Detect which cell encompasses the target text, then output its [x, y] center coordinate. 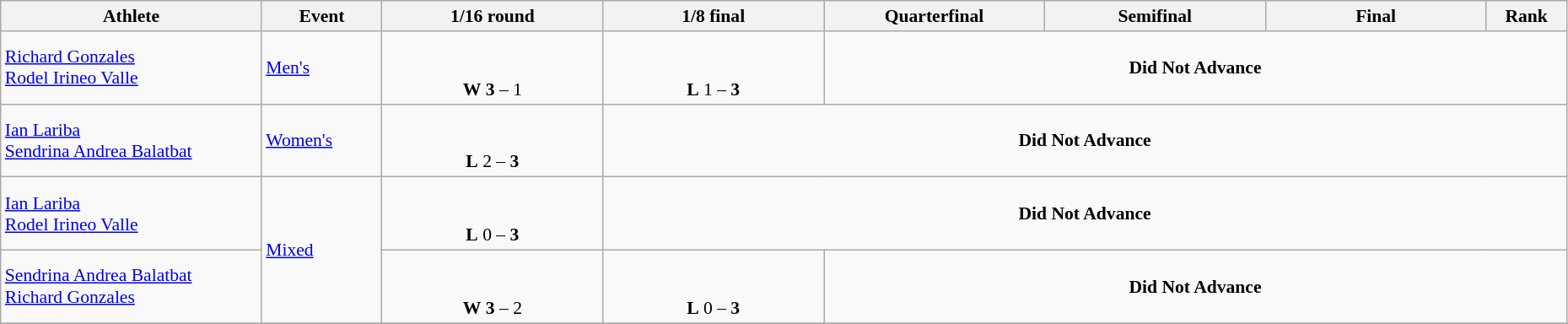
Final [1376, 16]
Mixed [322, 250]
Event [322, 16]
1/8 final [714, 16]
Ian LaribaSendrina Andrea Balatbat [132, 140]
W 3 – 2 [493, 287]
Ian LaribaRodel Irineo Valle [132, 214]
Sendrina Andrea BalatbatRichard Gonzales [132, 287]
L 1 – 3 [714, 67]
Quarterfinal [935, 16]
Richard GonzalesRodel Irineo Valle [132, 67]
W 3 – 1 [493, 67]
Athlete [132, 16]
Rank [1527, 16]
Semifinal [1155, 16]
L 2 – 3 [493, 140]
Men's [322, 67]
Women's [322, 140]
1/16 round [493, 16]
